Provide the (X, Y) coordinate of the cell's center where the given text is located.  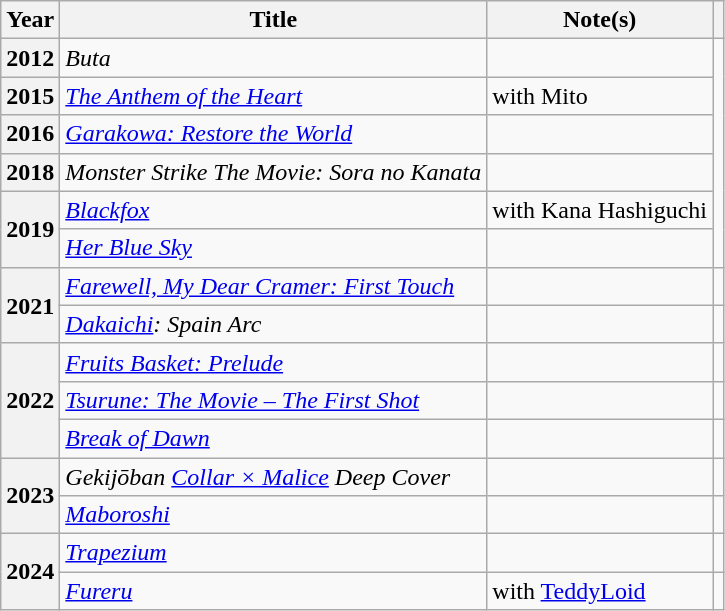
Buta (274, 58)
with Kana Hashiguchi (600, 210)
Break of Dawn (274, 438)
Dakaichi: Spain Arc (274, 324)
2021 (30, 305)
Blackfox (274, 210)
2024 (30, 572)
Farewell, My Dear Cramer: First Touch (274, 286)
2019 (30, 229)
with Mito (600, 96)
Fureru (274, 591)
Note(s) (600, 20)
Fruits Basket: Prelude (274, 362)
Gekijōban Collar × Malice Deep Cover (274, 477)
The Anthem of the Heart (274, 96)
2022 (30, 400)
Monster Strike The Movie: Sora no Kanata (274, 172)
Garakowa: Restore the World (274, 134)
Her Blue Sky (274, 248)
2015 (30, 96)
Year (30, 20)
Title (274, 20)
Maboroshi (274, 515)
Tsurune: The Movie – The First Shot (274, 400)
2023 (30, 496)
2016 (30, 134)
2012 (30, 58)
with TeddyLoid (600, 591)
Trapezium (274, 553)
2018 (30, 172)
